Provide the (X, Y) coordinate of the cell's center where the given text is located.  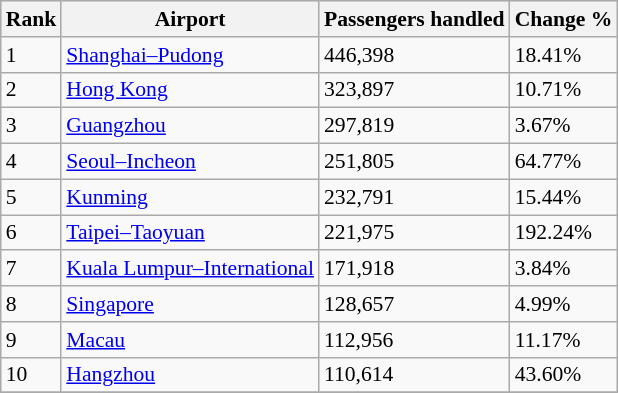
64.77% (564, 162)
Rank (32, 19)
4.99% (564, 304)
11.17% (564, 340)
251,805 (414, 162)
3.84% (564, 269)
7 (32, 269)
Singapore (190, 304)
Macau (190, 340)
Shanghai–Pudong (190, 55)
221,975 (414, 233)
10.71% (564, 90)
43.60% (564, 375)
232,791 (414, 197)
Hangzhou (190, 375)
1 (32, 55)
6 (32, 233)
2 (32, 90)
446,398 (414, 55)
18.41% (564, 55)
Kunming (190, 197)
Change % (564, 19)
4 (32, 162)
Seoul–Incheon (190, 162)
Guangzhou (190, 126)
3 (32, 126)
323,897 (414, 90)
110,614 (414, 375)
Kuala Lumpur–International (190, 269)
Taipei–Taoyuan (190, 233)
Airport (190, 19)
10 (32, 375)
5 (32, 197)
9 (32, 340)
Passengers handled (414, 19)
15.44% (564, 197)
Hong Kong (190, 90)
3.67% (564, 126)
171,918 (414, 269)
128,657 (414, 304)
8 (32, 304)
297,819 (414, 126)
192.24% (564, 233)
112,956 (414, 340)
